Return the (X, Y) coordinate for the center point of the cell that contains the specified text.  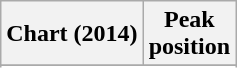
Peakposition (189, 34)
Chart (2014) (72, 34)
